Output the (X, Y) coordinate of the center of the cell containing the given text.  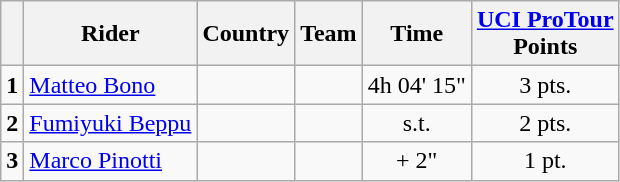
Country (246, 34)
3 pts. (545, 85)
4h 04' 15" (416, 85)
+ 2" (416, 161)
Fumiyuki Beppu (110, 123)
Team (329, 34)
Matteo Bono (110, 85)
s.t. (416, 123)
1 (12, 85)
2 pts. (545, 123)
Marco Pinotti (110, 161)
2 (12, 123)
Time (416, 34)
Rider (110, 34)
UCI ProTourPoints (545, 34)
1 pt. (545, 161)
3 (12, 161)
